For the text-containing cell, return its midpoint in (x, y) coordinate format. 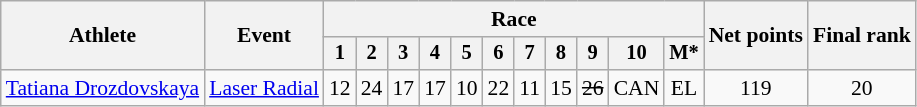
8 (561, 54)
Athlete (102, 36)
7 (530, 54)
20 (862, 88)
Tatiana Drozdovskaya (102, 88)
26 (593, 88)
5 (467, 54)
Race (514, 19)
CAN (637, 88)
Event (264, 36)
22 (499, 88)
Net points (756, 36)
Final rank (862, 36)
15 (561, 88)
119 (756, 88)
2 (372, 54)
11 (530, 88)
EL (684, 88)
Laser Radial (264, 88)
9 (593, 54)
M* (684, 54)
3 (403, 54)
12 (340, 88)
6 (499, 54)
4 (435, 54)
24 (372, 88)
1 (340, 54)
